Search for the cell housing the specified text and yield its (x, y) center coordinate. 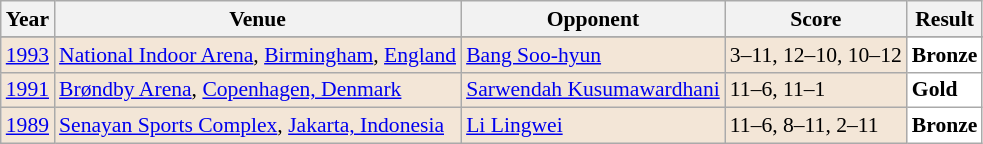
11–6, 11–1 (816, 90)
11–6, 8–11, 2–11 (816, 126)
Gold (945, 90)
Opponent (593, 19)
1989 (28, 126)
Senayan Sports Complex, Jakarta, Indonesia (258, 126)
3–11, 12–10, 10–12 (816, 55)
Sarwendah Kusumawardhani (593, 90)
1993 (28, 55)
Bang Soo-hyun (593, 55)
Score (816, 19)
Brøndby Arena, Copenhagen, Denmark (258, 90)
National Indoor Arena, Birmingham, England (258, 55)
1991 (28, 90)
Li Lingwei (593, 126)
Result (945, 19)
Year (28, 19)
Venue (258, 19)
